Output the [X, Y] coordinate of the center of the cell containing the given text.  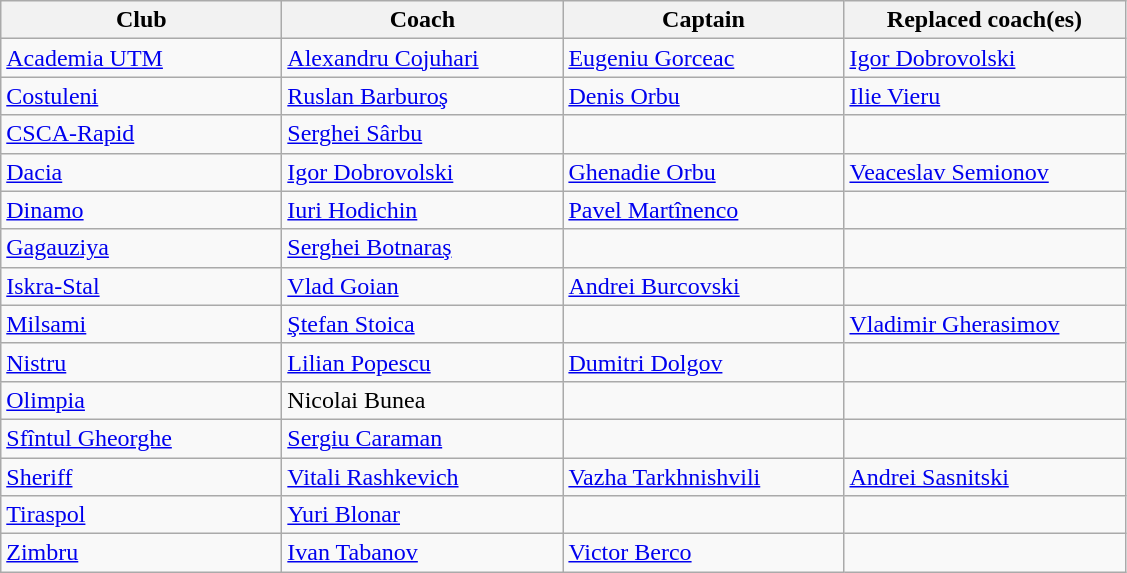
Vlad Goian [422, 286]
Nicolai Bunea [422, 400]
Dinamo [142, 210]
Academia UTM [142, 58]
Vladimir Gherasimov [984, 324]
Zimbru [142, 553]
Sheriff [142, 477]
Ilie Vieru [984, 96]
Coach [422, 20]
Ivan Tabanov [422, 553]
Ruslan Barburoş [422, 96]
Ştefan Stoica [422, 324]
Dacia [142, 172]
Vitali Rashkevich [422, 477]
CSCA-Rapid [142, 134]
Victor Berco [704, 553]
Veaceslav Semionov [984, 172]
Lilian Popescu [422, 362]
Yuri Blonar [422, 515]
Captain [704, 20]
Dumitri Dolgov [704, 362]
Olimpia [142, 400]
Pavel Martînenco [704, 210]
Milsami [142, 324]
Tiraspol [142, 515]
Nistru [142, 362]
Serghei Botnaraş [422, 248]
Andrei Burcovski [704, 286]
Costuleni [142, 96]
Iuri Hodichin [422, 210]
Alexandru Cojuhari [422, 58]
Sergiu Caraman [422, 438]
Sfîntul Gheorghe [142, 438]
Andrei Sasnitski [984, 477]
Iskra-Stal [142, 286]
Ghenadie Orbu [704, 172]
Club [142, 20]
Denis Orbu [704, 96]
Vazha Tarkhnishvili [704, 477]
Eugeniu Gorceac [704, 58]
Gagauziya [142, 248]
Replaced coach(es) [984, 20]
Serghei Sârbu [422, 134]
